Locate the cell with the specified text and output its (x, y) center coordinate. 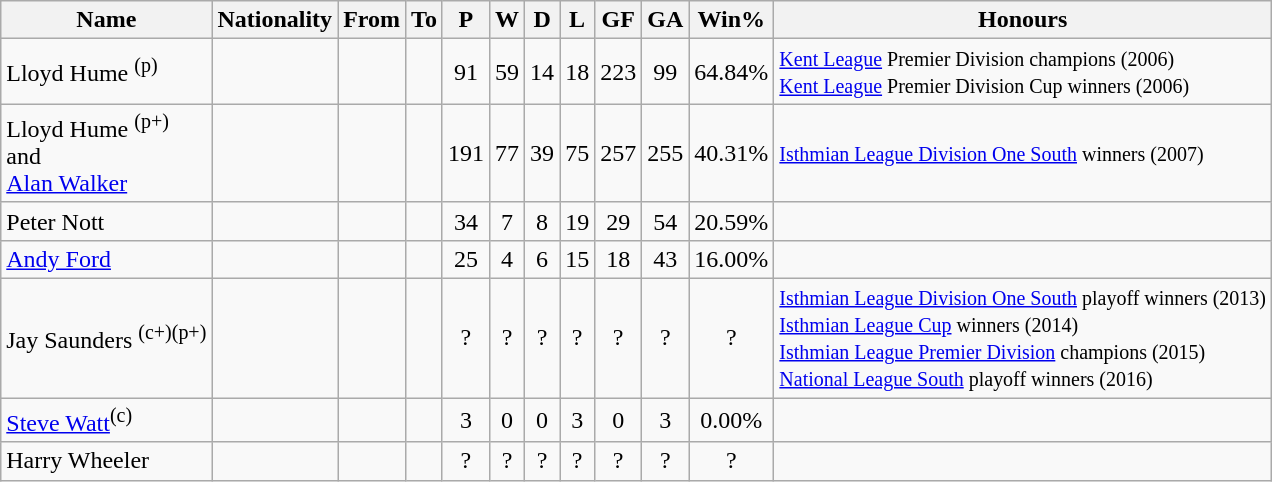
43 (666, 259)
16.00% (732, 259)
20.59% (732, 221)
Win% (732, 20)
Andy Ford (106, 259)
25 (466, 259)
91 (466, 72)
99 (666, 72)
54 (666, 221)
64.84% (732, 72)
GF (618, 20)
14 (542, 72)
Nationality (275, 20)
0.00% (732, 420)
GA (666, 20)
W (506, 20)
Honours (1023, 20)
191 (466, 154)
Steve Watt(c) (106, 420)
From (372, 20)
77 (506, 154)
29 (618, 221)
223 (618, 72)
39 (542, 154)
Kent League Premier Division champions (2006)Kent League Premier Division Cup winners (2006) (1023, 72)
Lloyd Hume (p) (106, 72)
257 (618, 154)
40.31% (732, 154)
19 (578, 221)
Jay Saunders (c+)(p+) (106, 338)
Peter Nott (106, 221)
59 (506, 72)
4 (506, 259)
To (424, 20)
Harry Wheeler (106, 461)
Name (106, 20)
34 (466, 221)
P (466, 20)
L (578, 20)
6 (542, 259)
D (542, 20)
Lloyd Hume (p+)andAlan Walker (106, 154)
15 (578, 259)
7 (506, 221)
255 (666, 154)
Isthmian League Division One South winners (2007) (1023, 154)
75 (578, 154)
8 (542, 221)
